Output the (X, Y) coordinate of the center of the cell containing the given text.  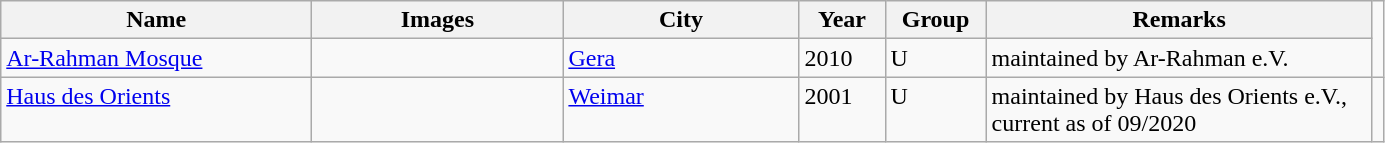
2010 (842, 58)
Gera (681, 58)
2001 (842, 110)
Weimar (681, 110)
Remarks (1179, 20)
Group (936, 20)
Images (438, 20)
maintained by Haus des Orients e.V., current as of 09/2020 (1179, 110)
Year (842, 20)
maintained by Ar-Rahman e.V. (1179, 58)
City (681, 20)
Ar-Rahman Mosque (156, 58)
Haus des Orients (156, 110)
Name (156, 20)
